For the text-containing cell, return its midpoint in (X, Y) coordinate format. 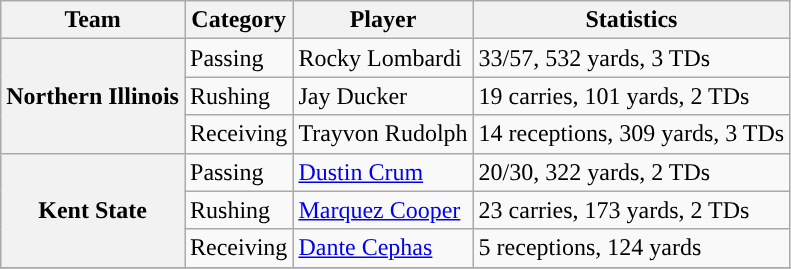
Category (238, 20)
Dustin Crum (383, 172)
Statistics (632, 20)
Kent State (93, 210)
Northern Illinois (93, 96)
Marquez Cooper (383, 210)
5 receptions, 124 yards (632, 248)
14 receptions, 309 yards, 3 TDs (632, 134)
Player (383, 20)
Rocky Lombardi (383, 58)
23 carries, 173 yards, 2 TDs (632, 210)
Dante Cephas (383, 248)
Trayvon Rudolph (383, 134)
19 carries, 101 yards, 2 TDs (632, 96)
20/30, 322 yards, 2 TDs (632, 172)
Team (93, 20)
Jay Ducker (383, 96)
33/57, 532 yards, 3 TDs (632, 58)
